Detect which cell encompasses the target text, then output its (X, Y) center coordinate. 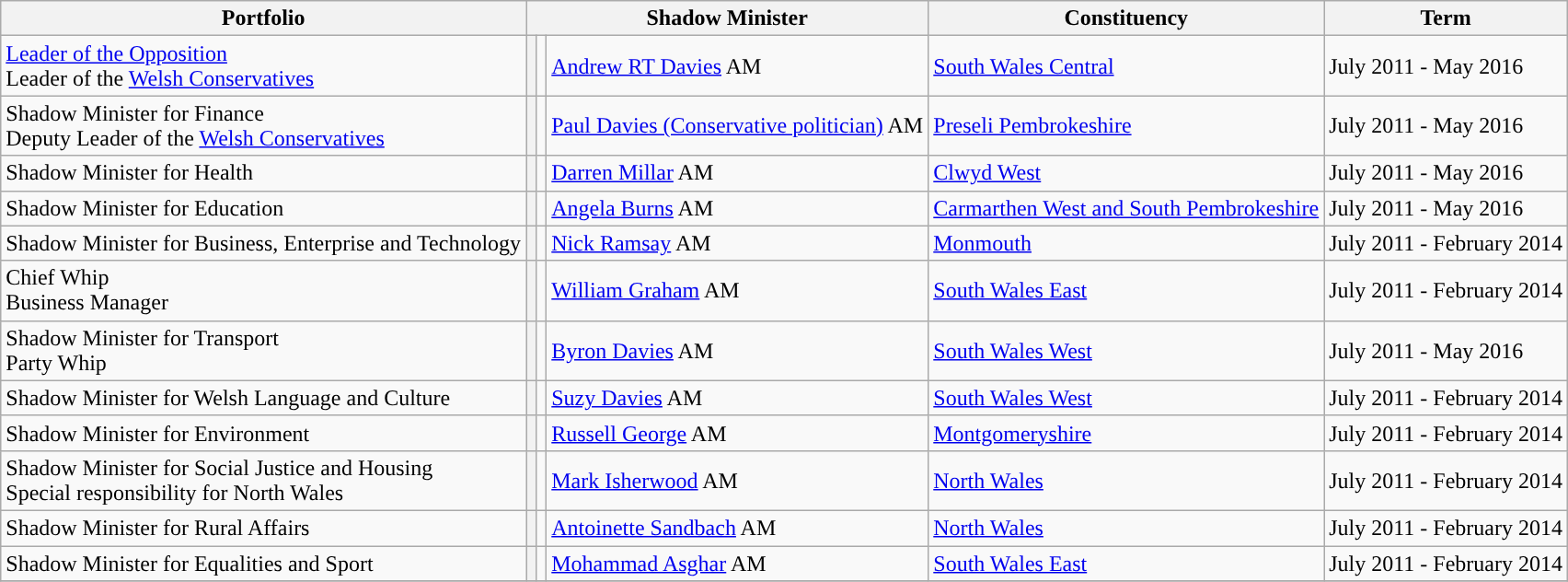
Portfolio (263, 18)
Andrew RT Davies AM (738, 66)
Shadow Minister for Environment (263, 433)
Clwyd West (1126, 173)
Shadow Minister for Education (263, 208)
Suzy Davies AM (738, 398)
Term (1447, 18)
Shadow Minister for Health (263, 173)
Constituency (1126, 18)
Antoinette Sandbach AM (738, 528)
Paul Davies (Conservative politician) AM (738, 125)
South Wales Central (1126, 66)
Shadow Minister for Business, Enterprise and Technology (263, 243)
Preseli Pembrokeshire (1126, 125)
Shadow Minister for Welsh Language and Culture (263, 398)
Mark Isherwood AM (738, 481)
Shadow Minister for Transport Party Whip (263, 350)
Shadow Minister for Rural Affairs (263, 528)
Russell George AM (738, 433)
Monmouth (1126, 243)
Shadow Minister for FinanceDeputy Leader of the Welsh Conservatives (263, 125)
Nick Ramsay AM (738, 243)
Chief Whip Business Manager (263, 291)
Shadow Minister for Social Justice and Housing Special responsibility for North Wales (263, 481)
Carmarthen West and South Pembrokeshire (1126, 208)
Shadow Minister (727, 18)
Mohammad Asghar AM (738, 563)
Leader of the Opposition Leader of the Welsh Conservatives (263, 66)
Montgomeryshire (1126, 433)
Angela Burns AM (738, 208)
William Graham AM (738, 291)
Darren Millar AM (738, 173)
Shadow Minister for Equalities and Sport (263, 563)
Byron Davies AM (738, 350)
